Extract the [x, y] coordinate from the center of the cell holding the provided text.  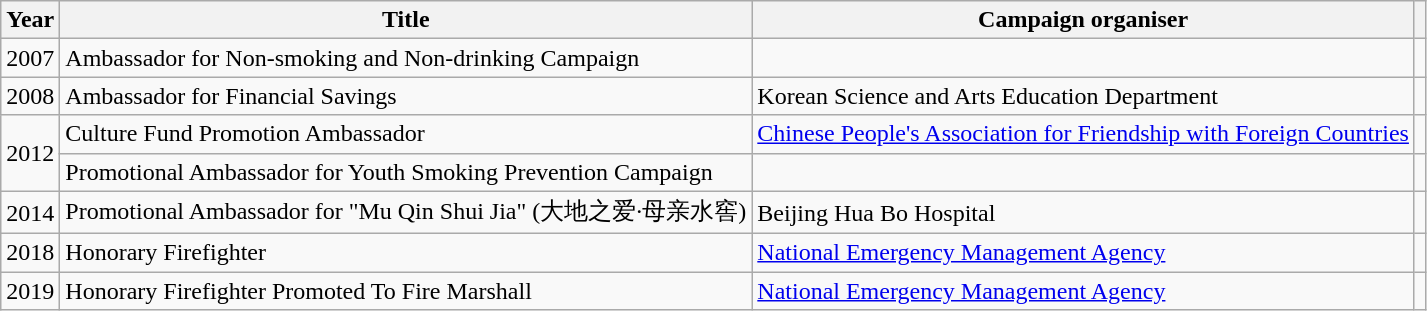
Promotional Ambassador for "Mu Qin Shui Jia" (大地之爱·母亲水窖) [406, 212]
Culture Fund Promotion Ambassador [406, 134]
Promotional Ambassador for Youth Smoking Prevention Campaign [406, 172]
Honorary Firefighter Promoted To Fire Marshall [406, 291]
Campaign organiser [1084, 20]
2019 [30, 291]
Ambassador for Financial Savings [406, 96]
Ambassador for Non-smoking and Non-drinking Campaign [406, 58]
Honorary Firefighter [406, 253]
Korean Science and Arts Education Department [1084, 96]
2012 [30, 153]
2014 [30, 212]
Beijing Hua Bo Hospital [1084, 212]
2007 [30, 58]
Chinese People's Association for Friendship with Foreign Countries [1084, 134]
Title [406, 20]
2008 [30, 96]
2018 [30, 253]
Year [30, 20]
